From the cell containing the given text, extract its center point as [X, Y] coordinate. 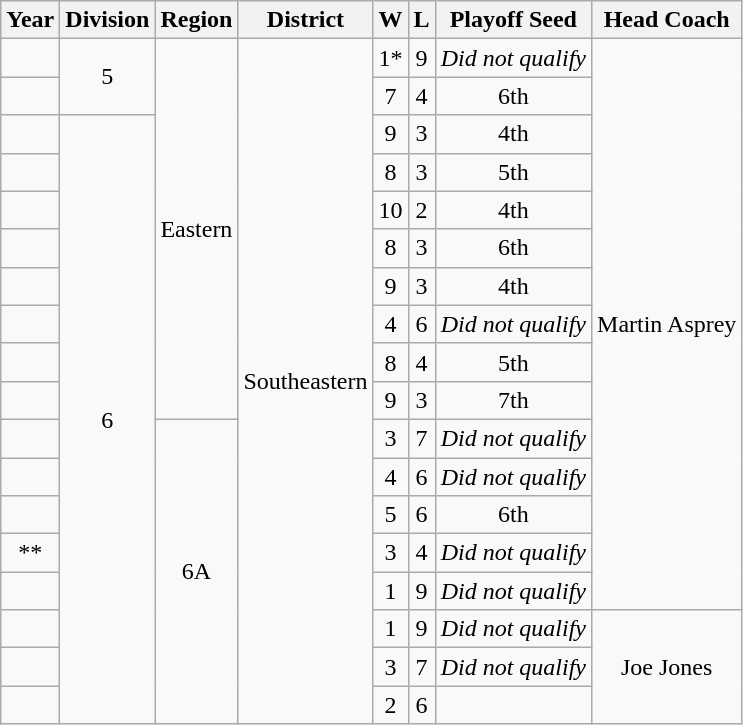
1* [390, 58]
** [30, 553]
Division [108, 20]
W [390, 20]
District [306, 20]
Eastern [196, 230]
Southeastern [306, 382]
Year [30, 20]
Playoff Seed [513, 20]
Head Coach [667, 20]
10 [390, 210]
Martin Asprey [667, 324]
L [422, 20]
Joe Jones [667, 667]
6A [196, 571]
Region [196, 20]
7th [513, 400]
